Output the (X, Y) coordinate of the center of the cell containing the given text.  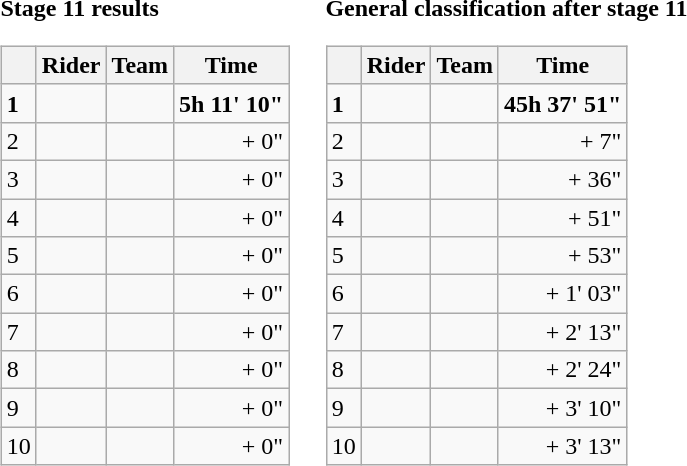
+ 53" (562, 256)
+ 2' 13" (562, 332)
+ 1' 03" (562, 294)
+ 3' 13" (562, 446)
45h 37' 51" (562, 103)
+ 7" (562, 141)
5h 11' 10" (232, 103)
+ 36" (562, 179)
+ 2' 24" (562, 370)
+ 3' 10" (562, 408)
+ 51" (562, 217)
